Find where the given text appears and provide that cell's center as (x, y) coordinate. 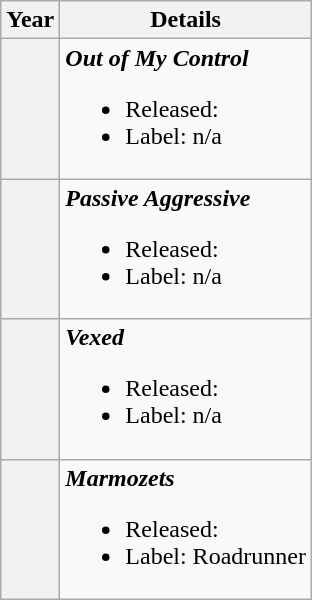
Passive AggressiveReleased: Label: n/a (186, 249)
MarmozetsReleased: Label: Roadrunner (186, 529)
Year (30, 20)
VexedReleased: Label: n/a (186, 389)
Details (186, 20)
Out of My ControlReleased: Label: n/a (186, 109)
